Provide the [X, Y] coordinate of the cell's center where the given text is located.  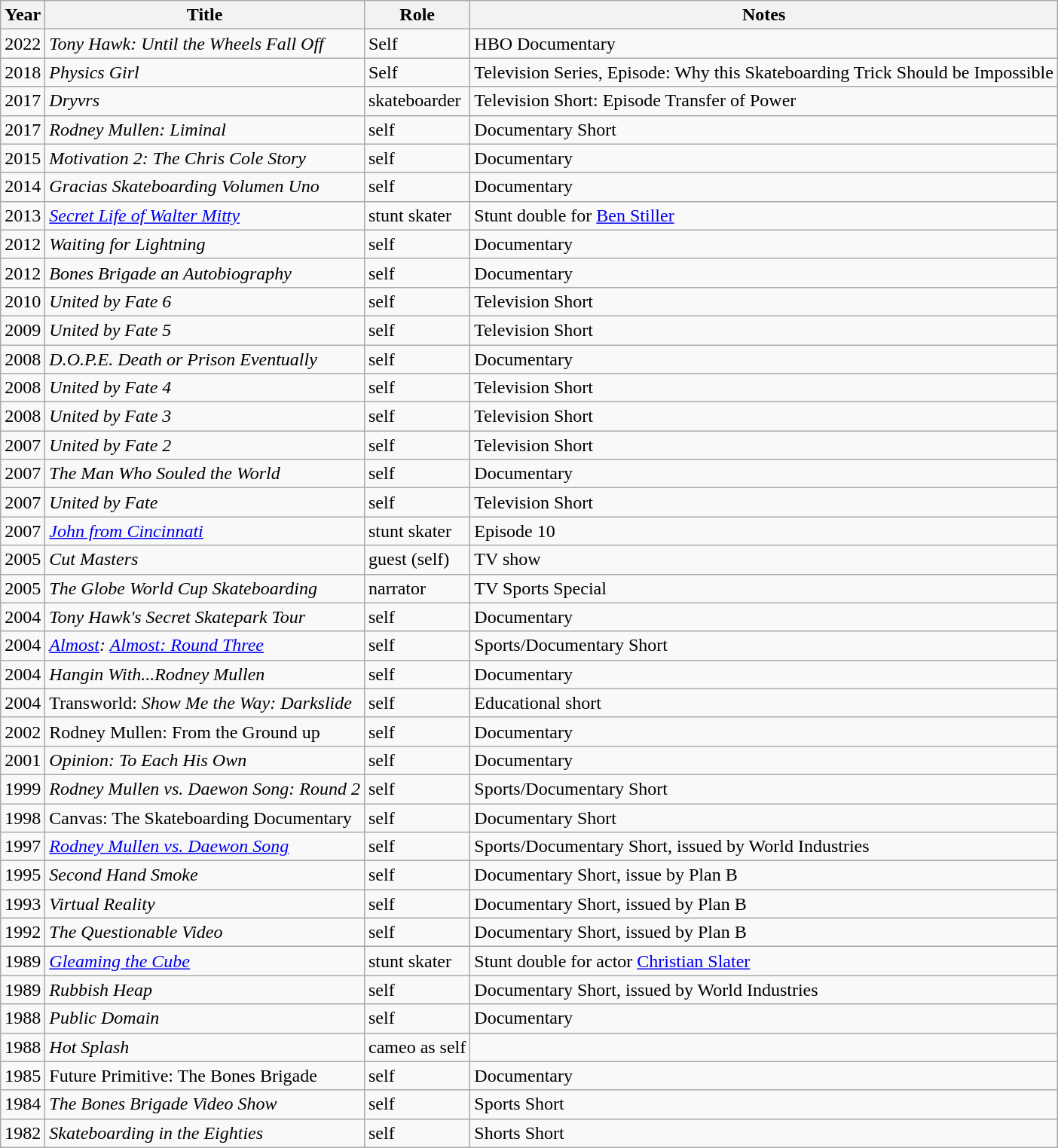
guest (self) [417, 560]
United by Fate 2 [205, 445]
2022 [23, 44]
Canvas: The Skateboarding Documentary [205, 817]
Rodney Mullen: Liminal [205, 130]
2002 [23, 731]
1985 [23, 1076]
Tony Hawk: Until the Wheels Fall Off [205, 44]
Title [205, 15]
Public Domain [205, 1018]
The Globe World Cup Skateboarding [205, 588]
Secret Life of Walter Mitty [205, 215]
Sports/Documentary Short, issued by World Industries [764, 847]
D.O.P.E. Death or Prison Eventually [205, 359]
Dryvrs [205, 101]
United by Fate 4 [205, 388]
United by Fate 5 [205, 330]
narrator [417, 588]
TV show [764, 560]
The Man Who Souled the World [205, 474]
Role [417, 15]
1997 [23, 847]
Second Hand Smoke [205, 875]
Future Primitive: The Bones Brigade [205, 1076]
Virtual Reality [205, 904]
1984 [23, 1104]
United by Fate 3 [205, 417]
2001 [23, 760]
Episode 10 [764, 531]
Educational short [764, 703]
The Questionable Video [205, 933]
Rodney Mullen vs. Daewon Song [205, 847]
Tony Hawk's Secret Skatepark Tour [205, 617]
HBO Documentary [764, 44]
1995 [23, 875]
Rodney Mullen vs. Daewon Song: Round 2 [205, 789]
2018 [23, 72]
Hot Splash [205, 1047]
2013 [23, 215]
2010 [23, 301]
Hangin With...Rodney Mullen [205, 674]
Gleaming the Cube [205, 961]
Motivation 2: The Chris Cole Story [205, 158]
Notes [764, 15]
Shorts Short [764, 1133]
1982 [23, 1133]
1992 [23, 933]
Documentary Short, issue by Plan B [764, 875]
1993 [23, 904]
Bones Brigade an Autobiography [205, 273]
Physics Girl [205, 72]
The Bones Brigade Video Show [205, 1104]
Sports Short [764, 1104]
2014 [23, 187]
1998 [23, 817]
Gracias Skateboarding Volumen Uno [205, 187]
Rodney Mullen: From the Ground up [205, 731]
Stunt double for Ben Stiller [764, 215]
2015 [23, 158]
John from Cincinnati [205, 531]
Almost: Almost: Round Three [205, 646]
United by Fate [205, 502]
Cut Masters [205, 560]
Rubbish Heap [205, 990]
Stunt double for actor Christian Slater [764, 961]
TV Sports Special [764, 588]
Waiting for Lightning [205, 244]
Transworld: Show Me the Way: Darkslide [205, 703]
Skateboarding in the Eighties [205, 1133]
United by Fate 6 [205, 301]
Television Short: Episode Transfer of Power [764, 101]
2009 [23, 330]
Opinion: To Each His Own [205, 760]
1999 [23, 789]
cameo as self [417, 1047]
Year [23, 15]
Television Series, Episode: Why this Skateboarding Trick Should be Impossible [764, 72]
skateboarder [417, 101]
Documentary Short, issued by World Industries [764, 990]
